Pinpoint the cell where the given text exists, returning its [x, y] midpoint coordinate. 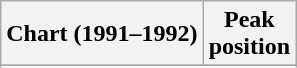
Chart (1991–1992) [102, 34]
Peak position [249, 34]
